Output the (x, y) coordinate of the center of the cell containing the given text.  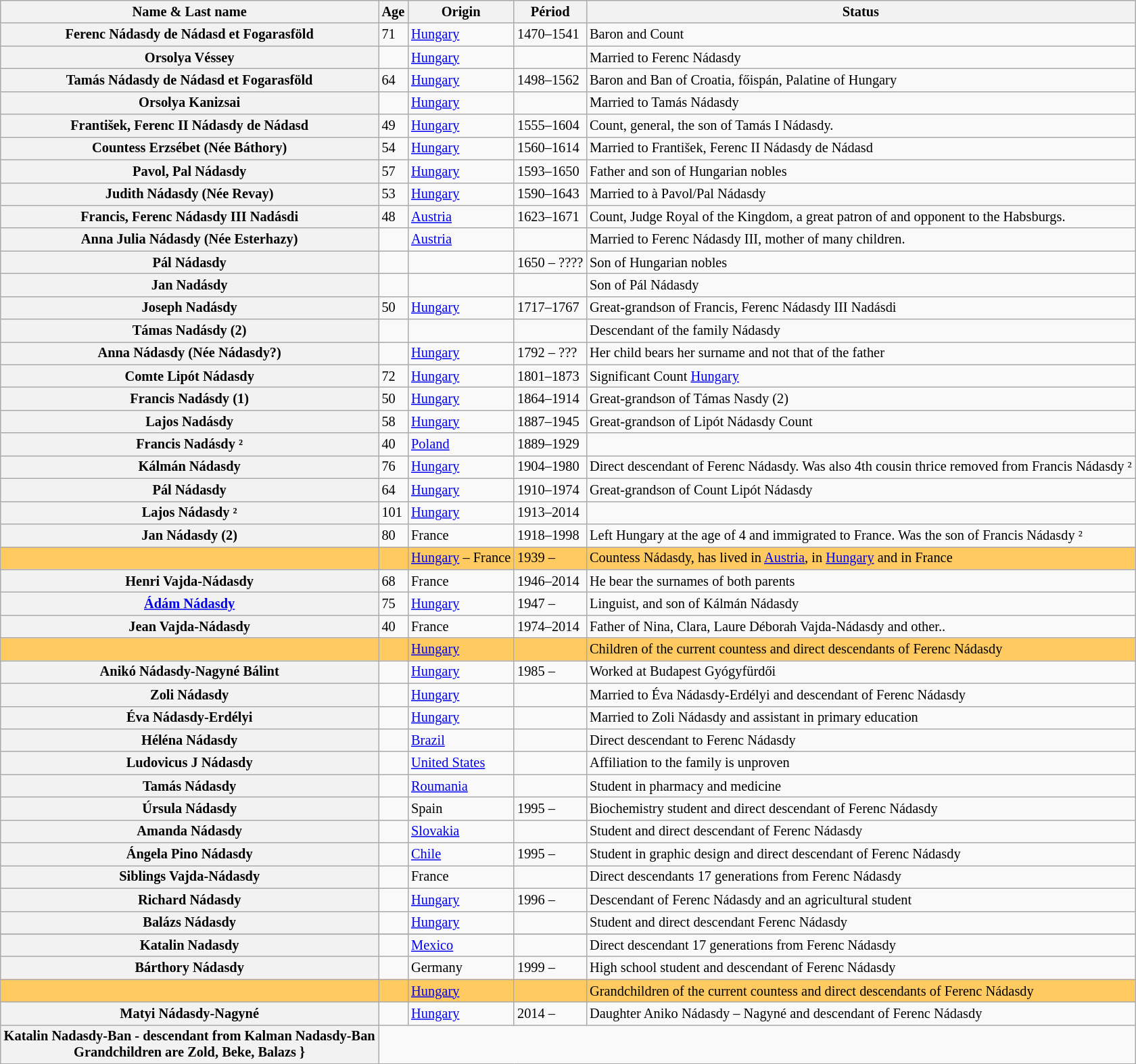
Brazil (461, 740)
Comte Lipót Nádasdy (189, 376)
Great-grandson of Lipót Nádasdy Count (860, 421)
Direct descendant 17 generations from Ferenc Nádasdy (860, 945)
Left Hungary at the age of 4 and immigrated to France. Was the son of Francis Nádasdy ² (860, 535)
48 (394, 216)
1498–1562 (550, 80)
Ludovicus J Nádasdy (189, 763)
Father of Nina, Clara, Laure Déborah Vajda-Nádasdy and other.. (860, 626)
Bárthory Nádasdy (189, 968)
Joseph Nadásdy (189, 308)
Biochemistry student and direct descendant of Ferenc Nádasdy (860, 808)
54 (394, 148)
53 (394, 194)
Father and son of Hungarian nobles (860, 171)
Direct descendant to Ferenc Nádasdy (860, 740)
1864–1914 (550, 398)
Significant Count Hungary (860, 376)
Spain (461, 808)
Périod (550, 11)
Descendant of the family Nádasdy (860, 331)
Mexico (461, 945)
Married to Ferenc Nádasdy III, mother of many children. (860, 239)
Grandchildren of the current countess and direct descendants of Ferenc Nádasdy (860, 991)
Married to Tamás Nádasdy (860, 103)
1792 – ??? (550, 353)
75 (394, 603)
Baron and Count (860, 34)
1985 – (550, 672)
72 (394, 376)
Lajos Nadásdy (189, 421)
Lajos Nádasdy ² (189, 513)
1913–2014 (550, 513)
Tamás Nádasdy (189, 786)
Baron and Ban of Croatia, főispán, Palatine of Hungary (860, 80)
68 (394, 581)
Germany (461, 968)
Tamás Nádasdy de Nádasd et Fogarasföld (189, 80)
Countess Nádasdy, has lived in Austria, in Hungary and in France (860, 558)
Count, Judge Royal of the Kingdom, a great patron of and opponent to the Habsburgs. (860, 216)
Úrsula Nádasdy (189, 808)
1974–2014 (550, 626)
Descendant of Ferenc Nádasdy and an agricultural student (860, 900)
1939 – (550, 558)
49 (394, 126)
Jean Vajda-Nádasdy (189, 626)
František, Ferenc II Nádasdy de Nádasd (189, 126)
1918–1998 (550, 535)
Éva Nádasdy-Erdélyi (189, 718)
Amanda Nádasdy (189, 831)
Ádám Nádasdy (189, 603)
1623–1671 (550, 216)
1555–1604 (550, 126)
Matyi Nádasdy-Nagyné (189, 1013)
Name & Last name (189, 11)
Pavol, Pal Nádasdy (189, 171)
1904–1980 (550, 467)
Slovakia (461, 831)
Married to František, Ferenc II Nádasdy de Nádasd (860, 148)
Henri Vajda-Nádasdy (189, 581)
Katalin Nadasdy (189, 945)
Jan Nadásdy (189, 285)
Son of Pál Nádasdy (860, 285)
Student and direct descendant of Ferenc Nádasdy (860, 831)
Student and direct descendant Ferenc Nádasdy (860, 923)
71 (394, 34)
Anikó Nádasdy-Nagyné Bálint (189, 672)
Judith Nádasdy (Née Revay) (189, 194)
High school student and descendant of Ferenc Nádasdy (860, 968)
1470–1541 (550, 34)
Direct descendants 17 generations from Ferenc Nádasdy (860, 877)
1593–1650 (550, 171)
101 (394, 513)
Orsolya Véssey (189, 57)
Francis, Ferenc Nádasdy III Nadásdi (189, 216)
Count, general, the son of Tamás I Nádasdy. (860, 126)
Támas Nadásdy (2) (189, 331)
1946–2014 (550, 581)
Siblings Vajda-Nádasdy (189, 877)
Married to à Pavol/Pal Nádasdy (860, 194)
He bear the surnames of both parents (860, 581)
Great-grandson of Count Lipót Nádasdy (860, 490)
80 (394, 535)
Zoli Nádasdy (189, 695)
Francis Nadásdy (1) (189, 398)
1887–1945 (550, 421)
Married to Ferenc Nádasdy (860, 57)
Kálmán Nádasdy (189, 467)
Married to Éva Nádasdy-Erdélyi and descendant of Ferenc Nádasdy (860, 695)
Héléna Nádasdy (189, 740)
Married to Zoli Nádasdy and assistant in primary education (860, 718)
Countess Erzsébet (Née Báthory) (189, 148)
1560–1614 (550, 148)
Ferenc Nádasdy de Nádasd et Fogarasföld (189, 34)
Great-grandson of Támas Nasdy (2) (860, 398)
Her child bears her surname and not that of the father (860, 353)
1590–1643 (550, 194)
1650 – ???? (550, 262)
58 (394, 421)
Francis Nadásdy ² (189, 444)
1910–1974 (550, 490)
Poland (461, 444)
Worked at Budapest Gyógyfürdői (860, 672)
1801–1873 (550, 376)
Linguist, and son of Kálmán Nádasdy (860, 603)
Son of Hungarian nobles (860, 262)
Student in pharmacy and medicine (860, 786)
Richard Nádasdy (189, 900)
Great-grandson of Francis, Ferenc Nádasdy III Nadásdi (860, 308)
Affiliation to the family is unproven (860, 763)
Ángela Pino Nádasdy (189, 854)
Anna Nádasdy (Née Nádasdy?) (189, 353)
Student in graphic design and direct descendant of Ferenc Nádasdy (860, 854)
Orsolya Kanizsai (189, 103)
Balázs Nádasdy (189, 923)
Hungary – France (461, 558)
57 (394, 171)
United States (461, 763)
1999 – (550, 968)
2014 – (550, 1013)
Chile (461, 854)
Katalin Nadasdy-Ban - descendant from Kalman Nadasdy-BanGrandchildren are Zold, Beke, Balazs } (189, 1044)
Daughter Aniko Nádasdy – Nagyné and descendant of Ferenc Nádasdy (860, 1013)
1717–1767 (550, 308)
76 (394, 467)
Anna Julia Nádasdy (Née Esterhazy) (189, 239)
Jan Nádasdy (2) (189, 535)
Roumania (461, 786)
Status (860, 11)
Direct descendant of Ferenc Nádasdy. Was also 4th cousin thrice removed from Francis Nádasdy ² (860, 467)
Age (394, 11)
1947 – (550, 603)
Children of the current countess and direct descendants of Ferenc Nádasdy (860, 649)
1889–1929 (550, 444)
1996 – (550, 900)
Origin (461, 11)
